Pinpoint the cell where the given text exists, returning its [x, y] midpoint coordinate. 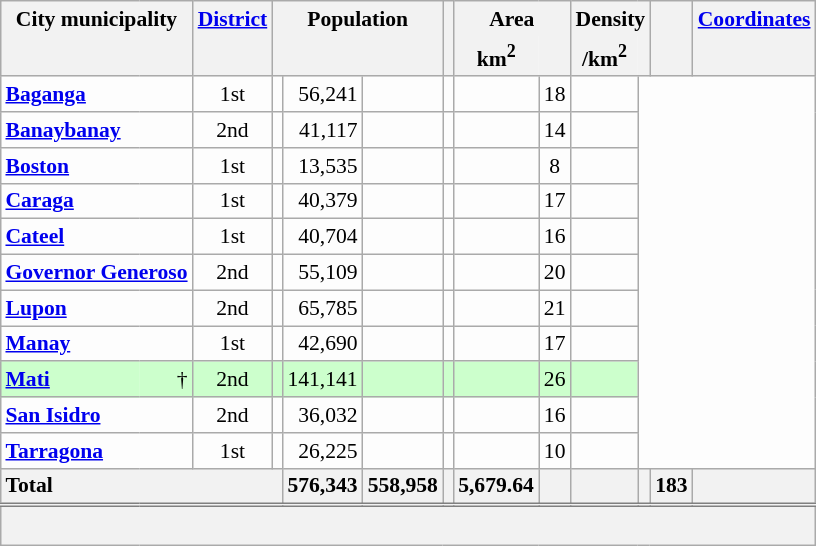
Area [512, 18]
576,343 [322, 486]
Governor Generoso [96, 272]
San Isidro [96, 415]
65,785 [322, 308]
Tarragona [96, 450]
Caraga [96, 201]
km2 [496, 56]
/km2 [604, 56]
56,241 [322, 94]
26 [555, 379]
Boston [96, 165]
Population [358, 18]
8 [555, 165]
18 [555, 94]
13,535 [322, 165]
District [233, 18]
41,117 [322, 130]
City municipality [96, 18]
55,109 [322, 272]
Cateel [96, 237]
10 [555, 450]
Total [141, 486]
14 [555, 130]
26,225 [322, 450]
558,958 [403, 486]
20 [555, 272]
141,141 [322, 379]
21 [555, 308]
183 [672, 486]
† [166, 379]
40,704 [322, 237]
Banaybanay [96, 130]
Mati [70, 379]
Lupon [96, 308]
40,379 [322, 201]
Coordinates [754, 18]
Density [611, 18]
Manay [96, 344]
Baganga [96, 94]
5,679.64 [496, 486]
36,032 [322, 415]
42,690 [322, 344]
